Detect which cell encompasses the target text, then output its (x, y) center coordinate. 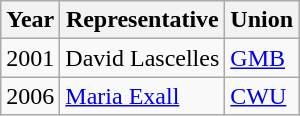
2006 (30, 96)
GMB (262, 58)
2001 (30, 58)
Representative (142, 20)
CWU (262, 96)
Union (262, 20)
Maria Exall (142, 96)
Year (30, 20)
David Lascelles (142, 58)
